Pinpoint the cell where the given text exists, returning its (x, y) midpoint coordinate. 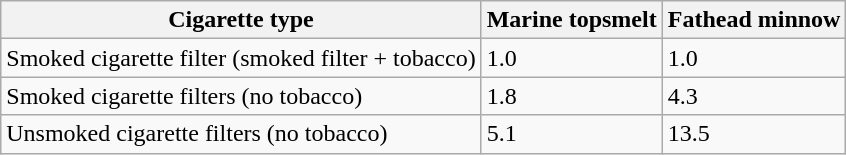
Unsmoked cigarette filters (no tobacco) (241, 134)
Cigarette type (241, 20)
13.5 (754, 134)
5.1 (572, 134)
Smoked cigarette filter (smoked filter + tobacco) (241, 58)
Marine topsmelt (572, 20)
Fathead minnow (754, 20)
1.8 (572, 96)
4.3 (754, 96)
Smoked cigarette filters (no tobacco) (241, 96)
